Return the [X, Y] coordinate for the center point of the cell that contains the specified text.  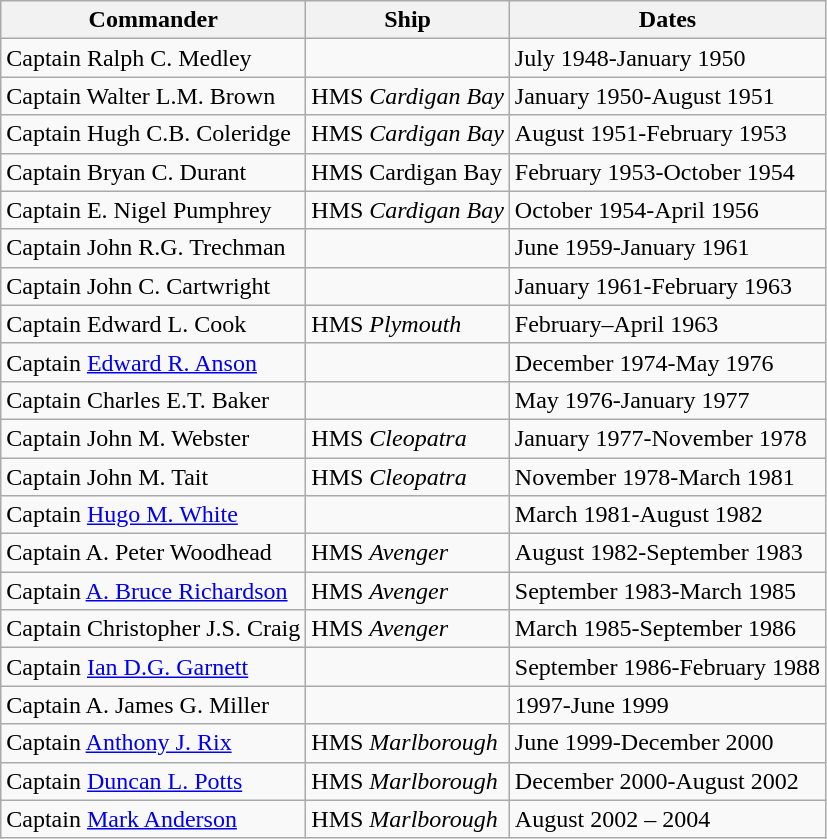
Captain E. Nigel Pumphrey [154, 210]
January 1977-November 1978 [667, 438]
Dates [667, 20]
Captain John R.G. Trechman [154, 248]
Captain Ralph C. Medley [154, 58]
Captain Edward L. Cook [154, 324]
Captain Ian D.G. Garnett [154, 667]
May 1976-January 1977 [667, 400]
Captain Duncan L. Potts [154, 781]
Captain John M. Webster [154, 438]
January 1961-February 1963 [667, 286]
October 1954-April 1956 [667, 210]
1997-June 1999 [667, 705]
Captain Hugo M. White [154, 515]
February–April 1963 [667, 324]
January 1950-August 1951 [667, 96]
Captain Bryan C. Durant [154, 172]
Captain John M. Tait [154, 477]
June 1959-January 1961 [667, 248]
Ship [408, 20]
Captain Charles E.T. Baker [154, 400]
August 2002 – 2004 [667, 819]
November 1978-March 1981 [667, 477]
Captain John C. Cartwright [154, 286]
September 1986-February 1988 [667, 667]
August 1951-February 1953 [667, 134]
Captain Christopher J.S. Craig [154, 629]
February 1953-October 1954 [667, 172]
July 1948-January 1950 [667, 58]
December 1974-May 1976 [667, 362]
March 1985-September 1986 [667, 629]
Commander [154, 20]
March 1981-August 1982 [667, 515]
Captain Anthony J. Rix [154, 743]
August 1982-September 1983 [667, 553]
Captain Edward R. Anson [154, 362]
September 1983-March 1985 [667, 591]
Captain Walter L.M. Brown [154, 96]
Captain A. James G. Miller [154, 705]
Captain A. Bruce Richardson [154, 591]
HMS Plymouth [408, 324]
June 1999-December 2000 [667, 743]
December 2000-August 2002 [667, 781]
Captain A. Peter Woodhead [154, 553]
Captain Mark Anderson [154, 819]
Captain Hugh C.B. Coleridge [154, 134]
